Return (X, Y) of the center of cell containing provided text 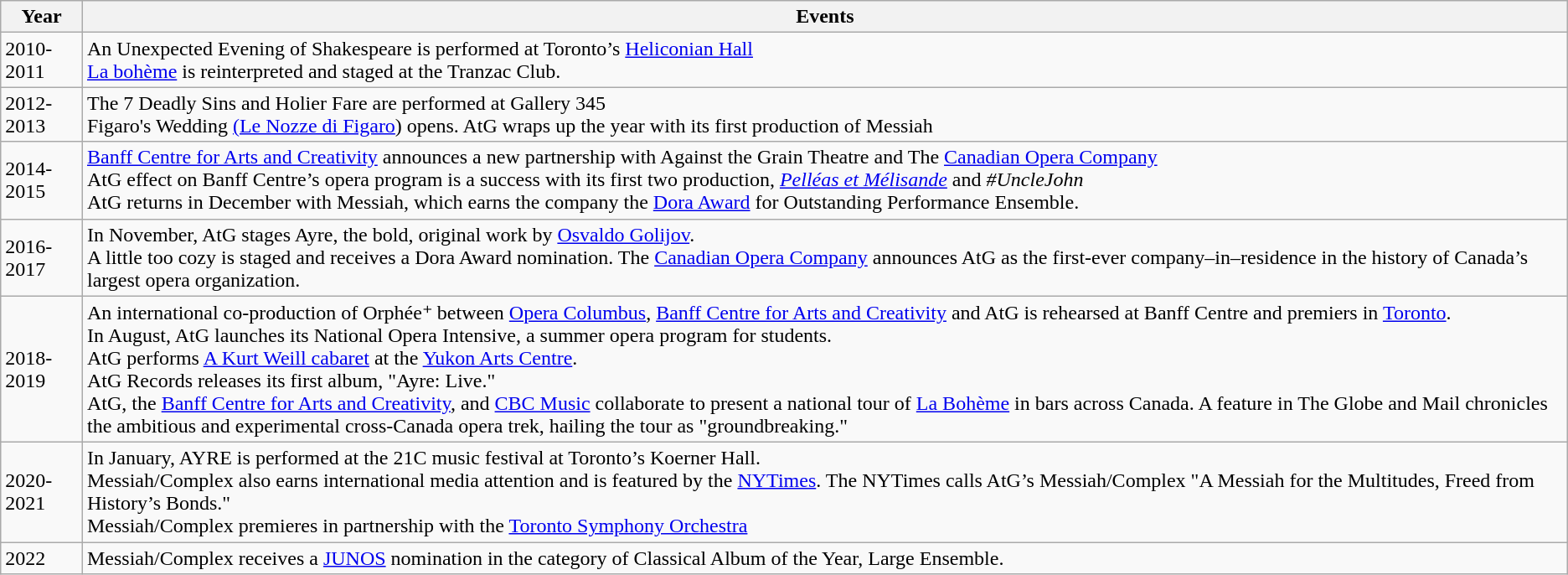
2018-2019 (42, 369)
An Unexpected Evening of Shakespeare is performed at Toronto’s Heliconian HallLa bohème is reinterpreted and staged at the Tranzac Club. (824, 60)
2010-2011 (42, 60)
2016-2017 (42, 257)
2014-2015 (42, 180)
Events (824, 17)
2022 (42, 558)
2012-2013 (42, 114)
Messiah/Complex receives a JUNOS nomination in the category of Classical Album of the Year, Large Ensemble. (824, 558)
Year (42, 17)
2020-2021 (42, 493)
